Provide the [x, y] coordinate of the cell's center where the given text is located.  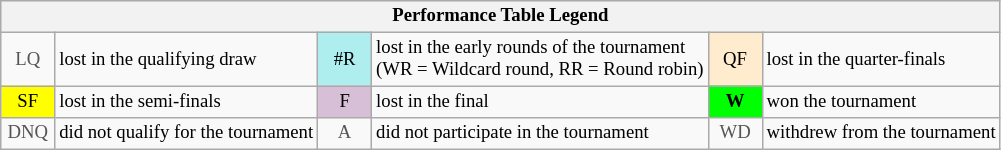
lost in the early rounds of the tournament(WR = Wildcard round, RR = Round robin) [540, 60]
lost in the final [540, 102]
WD [735, 134]
W [735, 102]
LQ [28, 60]
withdrew from the tournament [881, 134]
lost in the qualifying draw [186, 60]
lost in the semi-finals [186, 102]
won the tournament [881, 102]
did not qualify for the tournament [186, 134]
F [345, 102]
did not participate in the tournament [540, 134]
lost in the quarter-finals [881, 60]
Performance Table Legend [500, 16]
QF [735, 60]
SF [28, 102]
DNQ [28, 134]
#R [345, 60]
A [345, 134]
